Scan for the cell matching the given text and deliver its [x, y] coordinate at center. 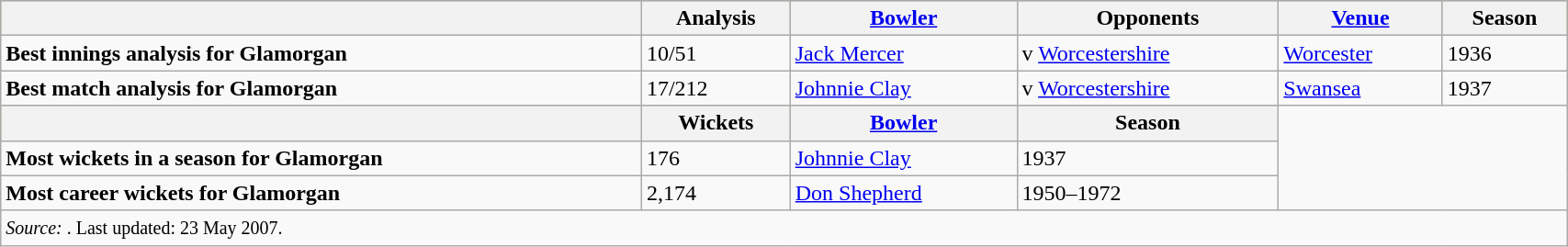
Venue [1360, 18]
10/51 [716, 53]
2,174 [716, 193]
Jack Mercer [904, 53]
Wickets [716, 123]
176 [716, 158]
Best match analysis for Glamorgan [321, 88]
Most career wickets for Glamorgan [321, 193]
Analysis [716, 18]
Opponents [1148, 18]
Source: . Last updated: 23 May 2007. [784, 228]
17/212 [716, 88]
Most wickets in a season for Glamorgan [321, 158]
Don Shepherd [904, 193]
Worcester [1360, 53]
Swansea [1360, 88]
1950–1972 [1148, 193]
1936 [1505, 53]
Best innings analysis for Glamorgan [321, 53]
